Extract the (X, Y) coordinate from the center of the cell holding the provided text.  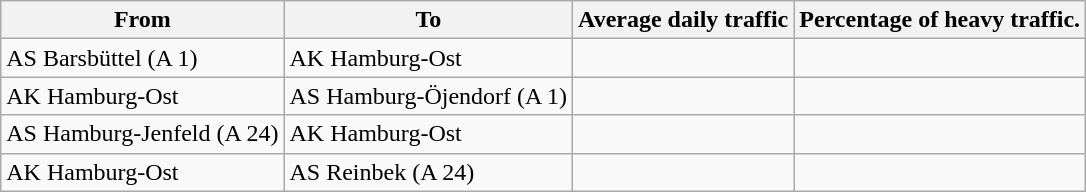
From (142, 20)
AS Hamburg-Öjendorf (A 1) (428, 96)
Average daily traffic (684, 20)
AS Reinbek (A 24) (428, 172)
AS Barsbüttel (A 1) (142, 58)
Percentage of heavy traffic. (940, 20)
AS Hamburg-Jenfeld (A 24) (142, 134)
To (428, 20)
